Return the (x, y) coordinate for the center point of the cell that contains the specified text.  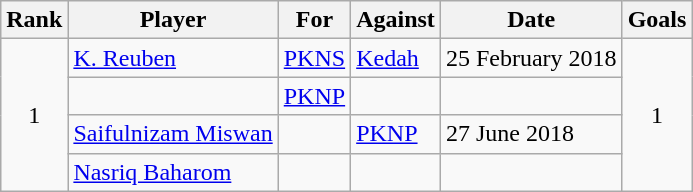
Goals (657, 20)
25 February 2018 (531, 58)
Saifulnizam Miswan (173, 134)
Kedah (396, 58)
27 June 2018 (531, 134)
PKNS (314, 58)
Nasriq Baharom (173, 172)
K. Reuben (173, 58)
Against (396, 20)
For (314, 20)
Rank (34, 20)
Player (173, 20)
Date (531, 20)
